Scan for the cell matching the given text and deliver its [X, Y] coordinate at center. 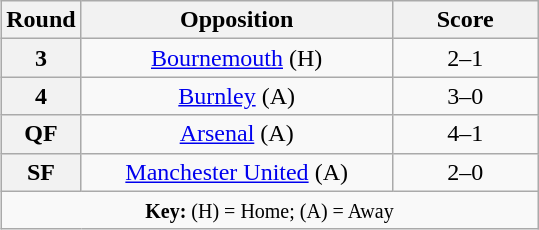
Burnley (A) [236, 96]
3–0 [465, 96]
Arsenal (A) [236, 134]
2–1 [465, 58]
Opposition [236, 20]
3 [41, 58]
Key: (H) = Home; (A) = Away [270, 210]
4 [41, 96]
2–0 [465, 172]
Bournemouth (H) [236, 58]
4–1 [465, 134]
Round [41, 20]
Score [465, 20]
Manchester United (A) [236, 172]
SF [41, 172]
QF [41, 134]
